Capture the cell that displays the provided text and extract its (X, Y) central coordinate. 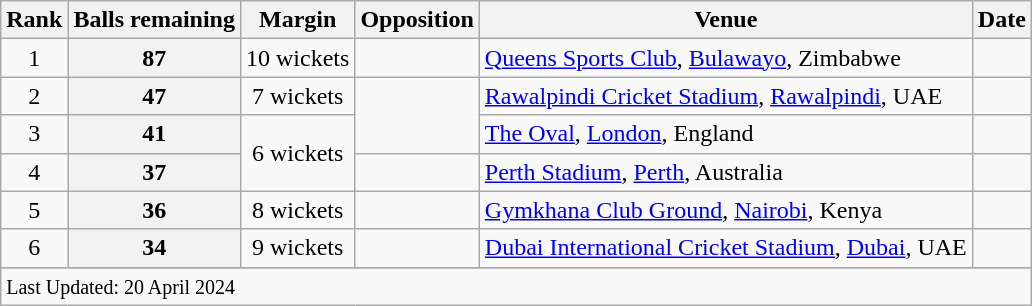
Perth Stadium, Perth, Australia (726, 172)
Rawalpindi Cricket Stadium, Rawalpindi, UAE (726, 96)
8 wickets (297, 210)
Gymkhana Club Ground, Nairobi, Kenya (726, 210)
3 (34, 134)
Date (1002, 20)
6 (34, 248)
37 (154, 172)
Venue (726, 20)
7 wickets (297, 96)
6 wickets (297, 153)
Queens Sports Club, Bulawayo, Zimbabwe (726, 58)
Rank (34, 20)
4 (34, 172)
41 (154, 134)
9 wickets (297, 248)
Dubai International Cricket Stadium, Dubai, UAE (726, 248)
10 wickets (297, 58)
The Oval, London, England (726, 134)
34 (154, 248)
Opposition (417, 20)
Margin (297, 20)
1 (34, 58)
Last Updated: 20 April 2024 (516, 286)
47 (154, 96)
36 (154, 210)
5 (34, 210)
2 (34, 96)
Balls remaining (154, 20)
87 (154, 58)
